Find where the given text appears and provide that cell's center as [x, y] coordinate. 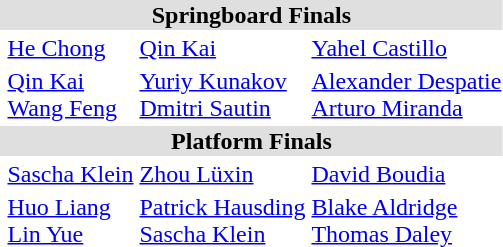
Sascha Klein [70, 174]
He Chong [70, 48]
David Boudia [406, 174]
Yuriy KunakovDmitri Sautin [222, 94]
Alexander DespatieArturo Miranda [406, 94]
Yahel Castillo [406, 48]
Springboard Finals [252, 15]
Qin KaiWang Feng [70, 94]
Platform Finals [252, 141]
Zhou Lüxin [222, 174]
Qin Kai [222, 48]
